Capture the cell that displays the provided text and extract its (X, Y) central coordinate. 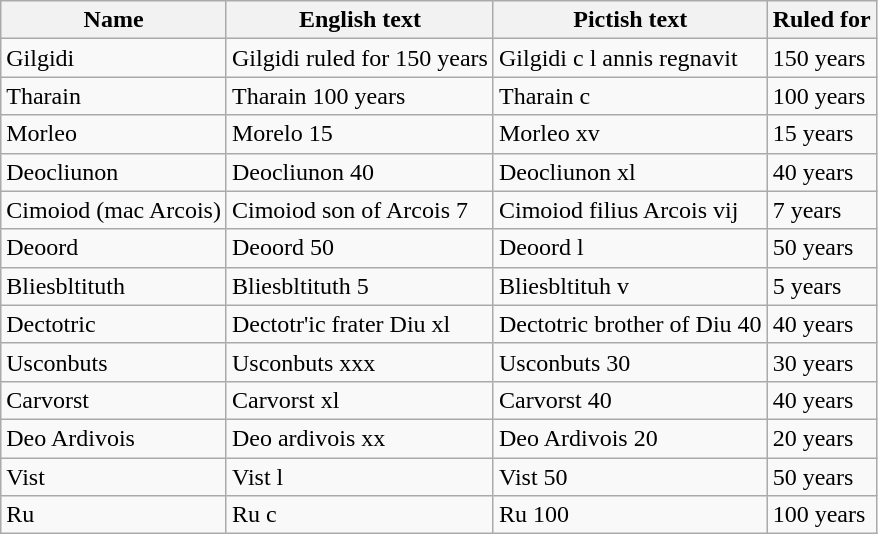
Deocliunon 40 (360, 172)
Tharain (114, 96)
Ru (114, 515)
Deoord 50 (360, 248)
30 years (822, 362)
Dectotric (114, 324)
Carvorst (114, 400)
Usconbuts 30 (630, 362)
Deoord (114, 248)
English text (360, 20)
Deo Ardivois 20 (630, 438)
Tharain c (630, 96)
Ru 100 (630, 515)
Vist 50 (630, 477)
Gilgidi ruled for 150 years (360, 58)
Vist l (360, 477)
Bliesbltituth 5 (360, 286)
15 years (822, 134)
Dectotric brother of Diu 40 (630, 324)
Cimoiod son of Arcois 7 (360, 210)
Deo Ardivois (114, 438)
Gilgidi (114, 58)
Deoord l (630, 248)
Dectotr'ic frater Diu xl (360, 324)
Deocliunon (114, 172)
Pictish text (630, 20)
Vist (114, 477)
7 years (822, 210)
Bliesbltituth (114, 286)
150 years (822, 58)
Morelo 15 (360, 134)
Morleo xv (630, 134)
Ruled for (822, 20)
Deo ardivois xx (360, 438)
Carvorst xl (360, 400)
Usconbuts xxx (360, 362)
Deocliunon xl (630, 172)
Carvorst 40 (630, 400)
Ru c (360, 515)
20 years (822, 438)
Bliesbltituh v (630, 286)
Name (114, 20)
Tharain 100 years (360, 96)
Cimoiod (mac Arcois) (114, 210)
Cimoiod filius Arcois vij (630, 210)
Gilgidi c l annis regnavit (630, 58)
Morleo (114, 134)
Usconbuts (114, 362)
5 years (822, 286)
